Scan for the cell matching the given text and deliver its (x, y) coordinate at center. 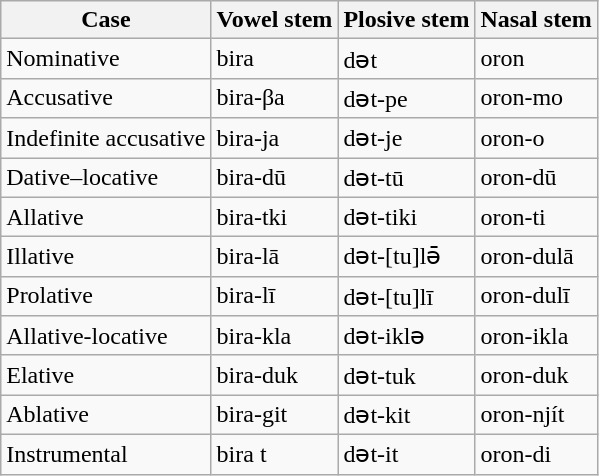
dət-tū (406, 178)
Prolative (106, 296)
Accusative (106, 98)
oron-duk (536, 375)
dət-iklə (406, 336)
Allative (106, 217)
bira t (274, 454)
dət-tuk (406, 375)
Instrumental (106, 454)
dət-[tu]lə̄ (406, 257)
Vowel stem (274, 20)
bira-ja (274, 138)
Ablative (106, 415)
oron-dulā (536, 257)
bira-lī (274, 296)
Elative (106, 375)
oron-ti (536, 217)
bira-kla (274, 336)
Nasal stem (536, 20)
oron (536, 59)
dət-je (406, 138)
oron-o (536, 138)
Allative-locative (106, 336)
dət-it (406, 454)
bira (274, 59)
oron-dū (536, 178)
Illative (106, 257)
bira-dū (274, 178)
oron-mo (536, 98)
Nominative (106, 59)
dət-kit (406, 415)
dət-pe (406, 98)
bira-duk (274, 375)
bira-lā (274, 257)
Indefinite accusative (106, 138)
bira-βa (274, 98)
Plosive stem (406, 20)
oron-njít (536, 415)
Dative–locative (106, 178)
dət-[tu]lī (406, 296)
dət-tiki (406, 217)
bira-tki (274, 217)
oron-ikla (536, 336)
dət (406, 59)
Case (106, 20)
oron-dulī (536, 296)
oron-di (536, 454)
bira-git (274, 415)
